Capture the cell that displays the provided text and extract its (x, y) central coordinate. 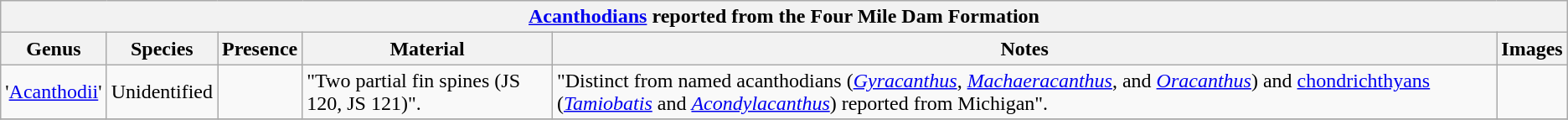
Genus (54, 49)
Acanthodians reported from the Four Mile Dam Formation (784, 17)
Presence (260, 49)
'Acanthodii' (54, 92)
Notes (1024, 49)
"Two partial fin spines (JS 120, JS 121)". (427, 92)
Species (162, 49)
Images (1532, 49)
Unidentified (162, 92)
Material (427, 49)
